Pinpoint the cell where the given text exists, returning its (X, Y) midpoint coordinate. 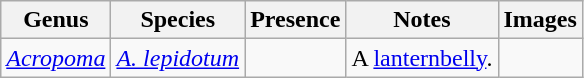
A lanternbelly. (422, 58)
Acropoma (56, 58)
A. lepidotum (178, 58)
Presence (296, 20)
Species (178, 20)
Images (540, 20)
Genus (56, 20)
Notes (422, 20)
